For the text-containing cell, return its midpoint in [X, Y] coordinate format. 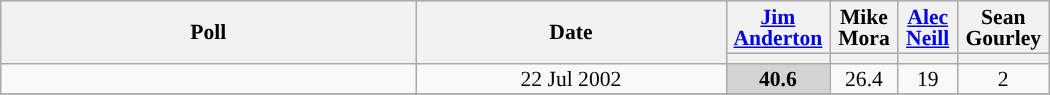
26.4 [864, 78]
Date [571, 32]
Mike Mora [864, 27]
Sean Gourley [1003, 27]
40.6 [778, 78]
19 [928, 78]
22 Jul 2002 [571, 78]
Alec Neill [928, 27]
Poll [208, 32]
2 [1003, 78]
Jim Anderton [778, 27]
